Determine the (X, Y) coordinate at the center of the cell enclosing the given text.  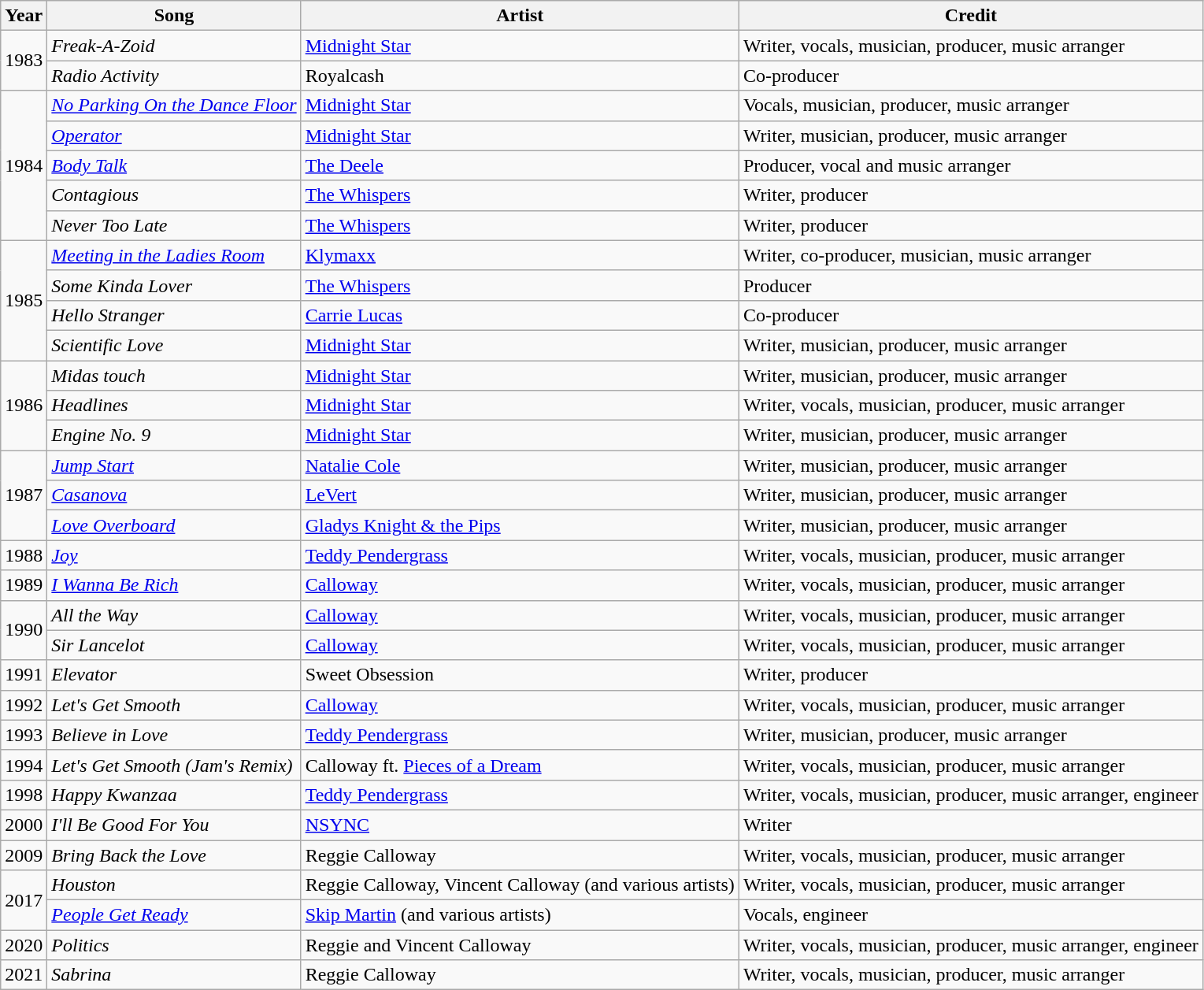
1985 (24, 300)
Let's Get Smooth (174, 705)
Klymaxx (520, 255)
1998 (24, 795)
Sir Lancelot (174, 645)
NSYNC (520, 825)
Midas touch (174, 376)
2020 (24, 945)
1991 (24, 675)
I Wanna Be Rich (174, 585)
Vocals, engineer (970, 915)
2009 (24, 855)
Bring Back the Love (174, 855)
Producer, vocal and music arranger (970, 165)
Hello Stranger (174, 315)
1987 (24, 495)
1994 (24, 765)
Gladys Knight & the Pips (520, 525)
Artist (520, 16)
1990 (24, 630)
Casanova (174, 495)
1992 (24, 705)
Writer, co-producer, musician, music arranger (970, 255)
Some Kinda Lover (174, 285)
1984 (24, 165)
Sweet Obsession (520, 675)
Elevator (174, 675)
1988 (24, 555)
Reggie and Vincent Calloway (520, 945)
I'll Be Good For You (174, 825)
Meeting in the Ladies Room (174, 255)
The Deele (520, 165)
Politics (174, 945)
Vocals, musician, producer, music arranger (970, 106)
Natalie Cole (520, 465)
Radio Activity (174, 76)
Royalcash (520, 76)
1989 (24, 585)
Song (174, 16)
2017 (24, 900)
Body Talk (174, 165)
Let's Get Smooth (Jam's Remix) (174, 765)
Skip Martin (and various artists) (520, 915)
Reggie Calloway, Vincent Calloway (and various artists) (520, 885)
2021 (24, 975)
Joy (174, 555)
Sabrina (174, 975)
Believe in Love (174, 735)
Love Overboard (174, 525)
Year (24, 16)
Houston (174, 885)
No Parking On the Dance Floor (174, 106)
Headlines (174, 406)
Never Too Late (174, 225)
Calloway ft. Pieces of a Dream (520, 765)
All the Way (174, 615)
Freak-A-Zoid (174, 46)
Producer (970, 285)
Happy Kwanzaa (174, 795)
Operator (174, 135)
Carrie Lucas (520, 315)
Engine No. 9 (174, 436)
1983 (24, 61)
Jump Start (174, 465)
Writer (970, 825)
1993 (24, 735)
Contagious (174, 195)
1986 (24, 406)
Credit (970, 16)
2000 (24, 825)
People Get Ready (174, 915)
LeVert (520, 495)
Scientific Love (174, 345)
